From the cell containing the given text, extract its center point as (x, y) coordinate. 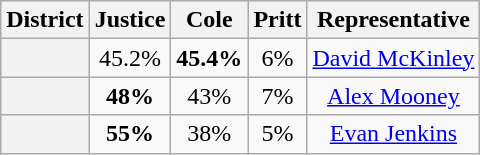
55% (130, 134)
Cole (210, 20)
Representative (394, 20)
43% (210, 96)
Evan Jenkins (394, 134)
Pritt (278, 20)
5% (278, 134)
38% (210, 134)
45.2% (130, 58)
Justice (130, 20)
Alex Mooney (394, 96)
45.4% (210, 58)
7% (278, 96)
David McKinley (394, 58)
District (45, 20)
6% (278, 58)
48% (130, 96)
